Return (x, y) of the center of cell containing provided text 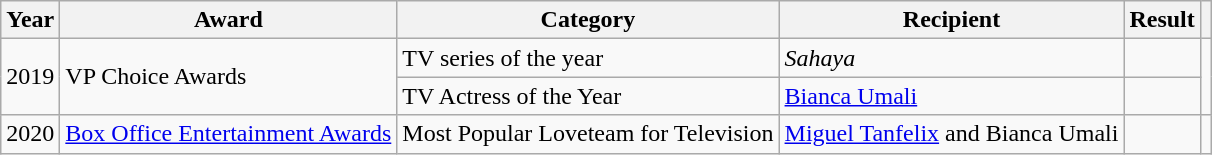
Miguel Tanfelix and Bianca Umali (952, 134)
VP Choice Awards (228, 77)
Category (588, 20)
Award (228, 20)
Most Popular Loveteam for Television (588, 134)
2020 (30, 134)
Bianca Umali (952, 96)
TV Actress of the Year (588, 96)
Recipient (952, 20)
2019 (30, 77)
TV series of the year (588, 58)
Box Office Entertainment Awards (228, 134)
Sahaya (952, 58)
Result (1162, 20)
Year (30, 20)
